Capture the cell that displays the provided text and extract its [x, y] central coordinate. 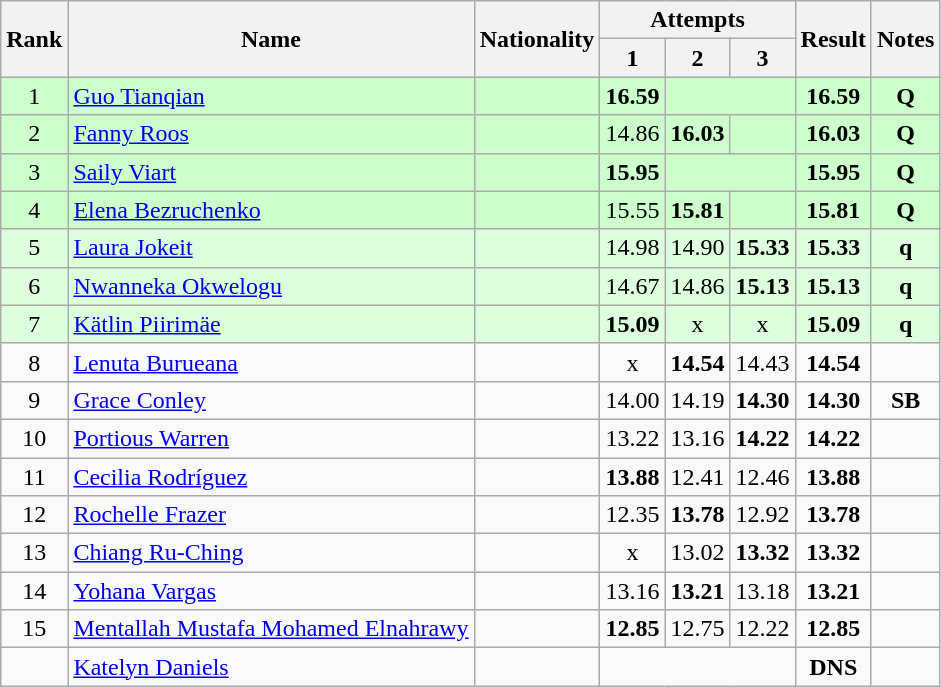
Cecilia Rodríguez [271, 477]
15 [34, 629]
13.22 [632, 438]
Fanny Roos [271, 134]
15.55 [632, 210]
12.41 [698, 477]
Nationality [537, 39]
8 [34, 362]
Katelyn Daniels [271, 667]
4 [34, 210]
Mentallah Mustafa Mohamed Elnahrawy [271, 629]
11 [34, 477]
7 [34, 324]
Result [833, 39]
Laura Jokeit [271, 248]
14.98 [632, 248]
DNS [833, 667]
12.35 [632, 515]
14.67 [632, 286]
Notes [905, 39]
14 [34, 591]
Name [271, 39]
Grace Conley [271, 400]
10 [34, 438]
Nwanneka Okwelogu [271, 286]
14.00 [632, 400]
12.75 [698, 629]
Rank [34, 39]
Yohana Vargas [271, 591]
13 [34, 553]
13.18 [762, 591]
Lenuta Burueana [271, 362]
13.02 [698, 553]
14.19 [698, 400]
Kätlin Piirimäe [271, 324]
12 [34, 515]
9 [34, 400]
Elena Bezruchenko [271, 210]
14.90 [698, 248]
Portious Warren [271, 438]
12.92 [762, 515]
12.22 [762, 629]
Saily Viart [271, 172]
Guo Tianqian [271, 96]
14.43 [762, 362]
SB [905, 400]
6 [34, 286]
Rochelle Frazer [271, 515]
Attempts [698, 20]
12.46 [762, 477]
5 [34, 248]
Chiang Ru-Ching [271, 553]
